Locate the cell with the specified text and output its (X, Y) center coordinate. 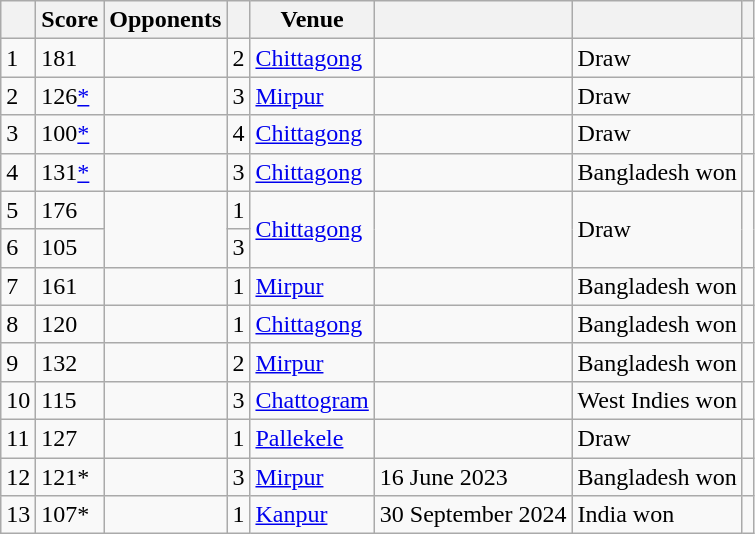
107* (70, 515)
7 (18, 286)
115 (70, 400)
12 (18, 477)
5 (18, 210)
10 (18, 400)
127 (70, 438)
West Indies won (657, 400)
Venue (312, 20)
176 (70, 210)
126* (70, 96)
Score (70, 20)
India won (657, 515)
105 (70, 248)
30 September 2024 (473, 515)
13 (18, 515)
131* (70, 172)
100* (70, 134)
9 (18, 362)
181 (70, 58)
Pallekele (312, 438)
6 (18, 248)
Kanpur (312, 515)
121* (70, 477)
Opponents (166, 20)
Chattogram (312, 400)
161 (70, 286)
11 (18, 438)
16 June 2023 (473, 477)
120 (70, 324)
132 (70, 362)
8 (18, 324)
